Capture the cell that displays the provided text and extract its (X, Y) central coordinate. 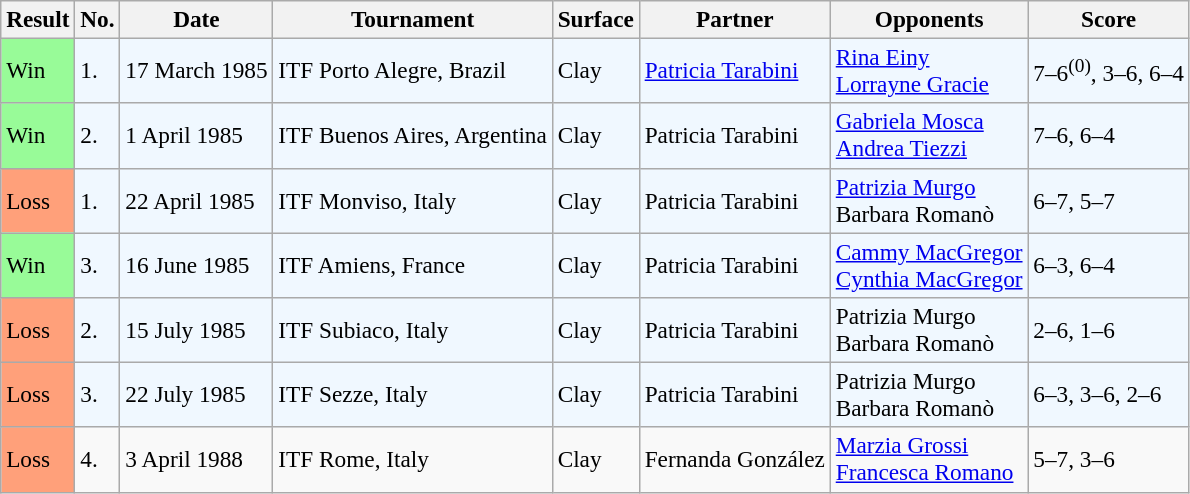
ITF Monviso, Italy (412, 200)
Date (196, 19)
15 July 1985 (196, 330)
6–3, 3–6, 2–6 (1108, 394)
17 March 1985 (196, 70)
2–6, 1–6 (1108, 330)
22 July 1985 (196, 394)
ITF Sezze, Italy (412, 394)
6–3, 6–4 (1108, 264)
Partner (734, 19)
ITF Rome, Italy (412, 460)
6–7, 5–7 (1108, 200)
5–7, 3–6 (1108, 460)
ITF Porto Alegre, Brazil (412, 70)
7–6(0), 3–6, 6–4 (1108, 70)
1 April 1985 (196, 136)
No. (98, 19)
ITF Amiens, France (412, 264)
Rina Einy Lorrayne Gracie (929, 70)
Score (1108, 19)
Surface (596, 19)
3 April 1988 (196, 460)
Fernanda González (734, 460)
ITF Subiaco, Italy (412, 330)
Gabriela Mosca Andrea Tiezzi (929, 136)
16 June 1985 (196, 264)
7–6, 6–4 (1108, 136)
22 April 1985 (196, 200)
Cammy MacGregor Cynthia MacGregor (929, 264)
Opponents (929, 19)
Result (38, 19)
Marzia Grossi Francesca Romano (929, 460)
4. (98, 460)
ITF Buenos Aires, Argentina (412, 136)
Tournament (412, 19)
